Determine the (X, Y) coordinate at the center of the cell enclosing the given text.  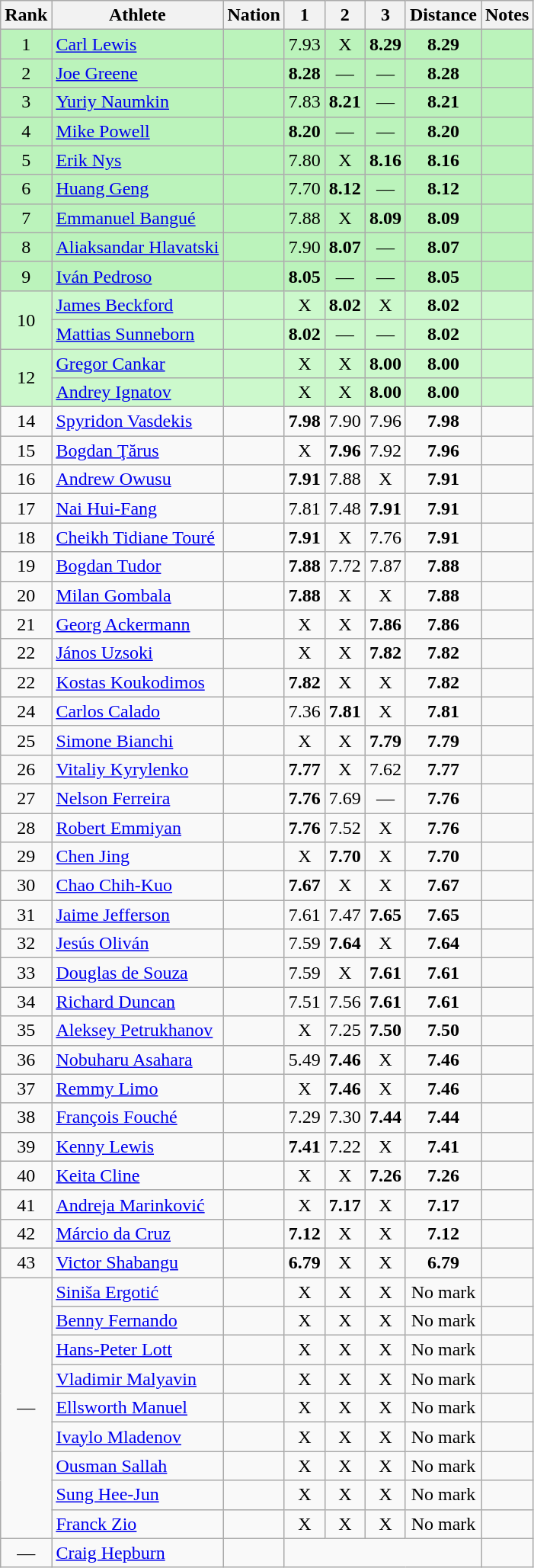
Emmanuel Bangué (137, 218)
Simone Bianchi (137, 740)
20 (26, 595)
Georg Ackermann (137, 624)
Aleksey Petrukhanov (137, 1031)
43 (26, 1262)
Nai Hui-Fang (137, 508)
7.22 (344, 1146)
7.62 (385, 769)
Athlete (137, 15)
7.29 (305, 1117)
40 (26, 1175)
19 (26, 566)
38 (26, 1117)
7.30 (344, 1117)
Robert Emmiyan (137, 827)
Distance (443, 15)
Mike Powell (137, 131)
25 (26, 740)
Chen Jing (137, 857)
Remmy Limo (137, 1089)
Andreja Marinković (137, 1204)
41 (26, 1204)
Kenny Lewis (137, 1146)
Carl Lewis (137, 44)
7.47 (344, 915)
James Beckford (137, 305)
14 (26, 422)
Benny Fernando (137, 1321)
János Uzsoki (137, 653)
9 (26, 276)
Ellsworth Manuel (137, 1408)
16 (26, 479)
28 (26, 827)
Milan Gombala (137, 595)
10 (26, 319)
7.56 (344, 1002)
Spyridon Vasdekis (137, 422)
24 (26, 711)
Notes (507, 15)
Iván Pedroso (137, 276)
Rank (26, 15)
34 (26, 1002)
21 (26, 624)
Erik Nys (137, 160)
39 (26, 1146)
32 (26, 944)
Gregor Cankar (137, 364)
7.80 (305, 160)
Victor Shabangu (137, 1262)
Nelson Ferreira (137, 798)
Franck Zio (137, 1524)
François Fouché (137, 1117)
Vitaliy Kyrylenko (137, 769)
7.52 (344, 827)
35 (26, 1031)
Bogdan Ţărus (137, 451)
36 (26, 1060)
Ivaylo Mladenov (137, 1437)
7.87 (385, 566)
17 (26, 508)
Andrey Ignatov (137, 393)
Keita Cline (137, 1175)
Douglas de Souza (137, 973)
Sung Hee-Jun (137, 1495)
Hans-Peter Lott (137, 1350)
Márcio da Cruz (137, 1233)
Andrew Owusu (137, 479)
Siniša Ergotić (137, 1292)
42 (26, 1233)
Vladimir Malyavin (137, 1379)
18 (26, 537)
26 (26, 769)
Aliaksandar Hlavatski (137, 247)
37 (26, 1089)
4 (26, 131)
Ousman Sallah (137, 1466)
Jaime Jefferson (137, 915)
8 (26, 247)
7.92 (385, 451)
Yuriy Naumkin (137, 102)
Huang Geng (137, 189)
27 (26, 798)
Bogdan Tudor (137, 566)
Carlos Calado (137, 711)
Craig Hepburn (137, 1553)
7.93 (305, 44)
7.48 (344, 508)
30 (26, 886)
Nobuharu Asahara (137, 1060)
7.83 (305, 102)
7.25 (344, 1031)
Mattias Sunneborn (137, 334)
31 (26, 915)
12 (26, 378)
Cheikh Tidiane Touré (137, 537)
5.49 (305, 1060)
7.36 (305, 711)
7.72 (344, 566)
15 (26, 451)
7.51 (305, 1002)
Chao Chih-Kuo (137, 886)
7.69 (344, 798)
Nation (254, 15)
Richard Duncan (137, 1002)
5 (26, 160)
Joe Greene (137, 73)
6 (26, 189)
Kostas Koukodimos (137, 682)
33 (26, 973)
29 (26, 857)
7 (26, 218)
Jesús Oliván (137, 944)
